Locate the cell with the specified text and output its (X, Y) center coordinate. 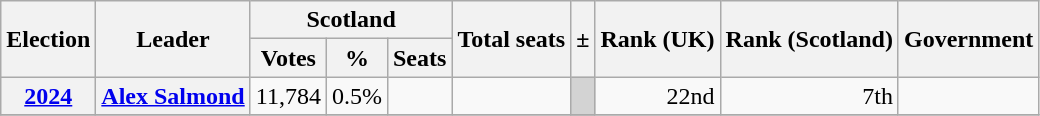
0.5% (356, 96)
2024 (48, 96)
Total seats (512, 39)
Scotland (351, 20)
11,784 (288, 96)
7th (809, 96)
Leader (173, 39)
Seats (419, 58)
Rank (UK) (658, 39)
Rank (Scotland) (809, 39)
Alex Salmond (173, 96)
Election (48, 39)
Votes (288, 58)
± (583, 39)
22nd (658, 96)
Government (968, 39)
% (356, 58)
